Locate the cell with the specified text and output its [X, Y] center coordinate. 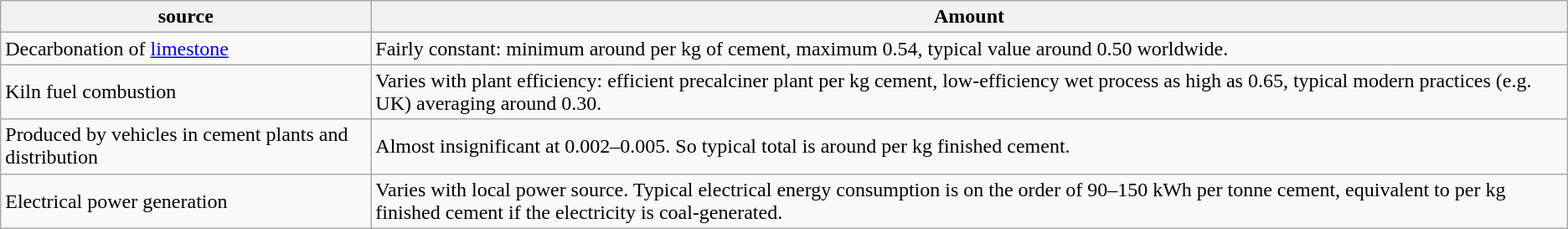
Kiln fuel combustion [186, 92]
Electrical power generation [186, 201]
Almost insignificant at 0.002–0.005. So typical total is around per kg finished cement. [969, 146]
Amount [969, 17]
Decarbonation of limestone [186, 49]
source [186, 17]
Fairly constant: minimum around per kg of cement, maximum 0.54, typical value around 0.50 worldwide. [969, 49]
Produced by vehicles in cement plants and distribution [186, 146]
